Output the (x, y) coordinate of the center of the cell containing the given text.  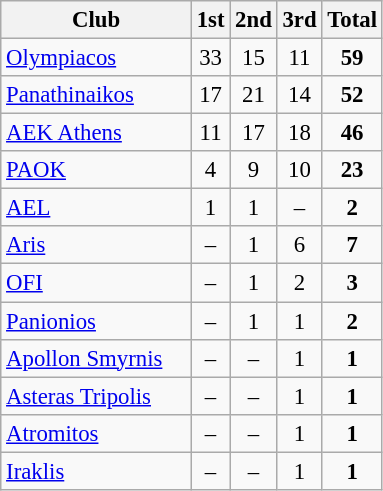
7 (352, 245)
21 (254, 95)
AEK Athens (96, 133)
Panathinaikos (96, 95)
1st (210, 20)
18 (300, 133)
33 (210, 58)
4 (210, 170)
AEL (96, 208)
10 (300, 170)
Club (96, 20)
3rd (300, 20)
PAOK (96, 170)
Atromitos (96, 433)
9 (254, 170)
Apollon Smyrnis (96, 358)
Aris (96, 245)
Asteras Tripolis (96, 396)
Panionios (96, 321)
Iraklis (96, 471)
3 (352, 283)
46 (352, 133)
15 (254, 58)
59 (352, 58)
14 (300, 95)
Olympiacos (96, 58)
2nd (254, 20)
52 (352, 95)
Total (352, 20)
6 (300, 245)
OFI (96, 283)
23 (352, 170)
